From the cell containing the given text, extract its center point as (x, y) coordinate. 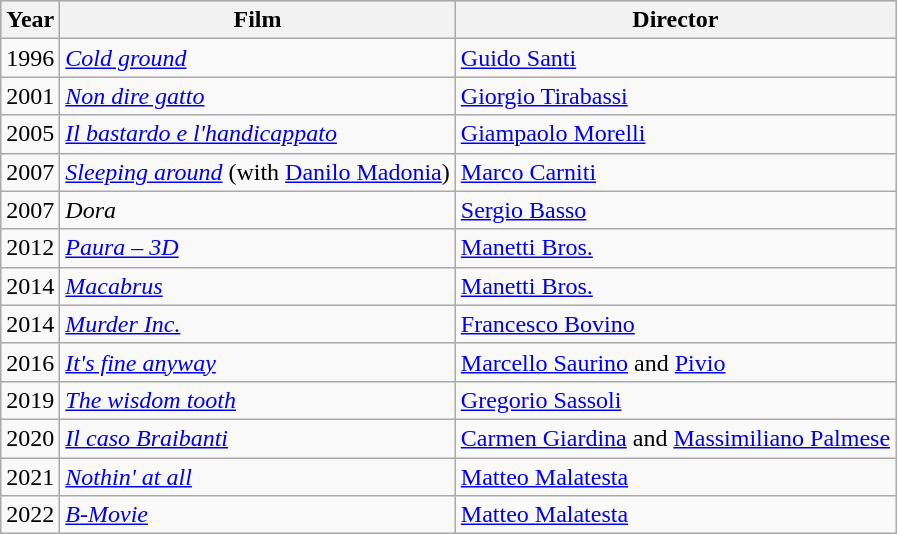
It's fine anyway (258, 362)
Director (675, 20)
Guido Santi (675, 58)
Nothin' at all (258, 477)
2012 (30, 248)
Dora (258, 210)
Giampaolo Morelli (675, 134)
2001 (30, 96)
2022 (30, 515)
2019 (30, 400)
Marco Carniti (675, 172)
Giorgio Tirabassi (675, 96)
Marcello Saurino and Pivio (675, 362)
Non dire gatto (258, 96)
Paura – 3D (258, 248)
Francesco Bovino (675, 324)
Gregorio Sassoli (675, 400)
Il caso Braibanti (258, 438)
2020 (30, 438)
2021 (30, 477)
The wisdom tooth (258, 400)
Cold ground (258, 58)
Sergio Basso (675, 210)
Il bastardo e l'handicappato (258, 134)
Year (30, 20)
Macabrus (258, 286)
B-Movie (258, 515)
Film (258, 20)
1996 (30, 58)
Murder Inc. (258, 324)
Sleeping around (with Danilo Madonia) (258, 172)
2016 (30, 362)
Carmen Giardina and Massimiliano Palmese (675, 438)
2005 (30, 134)
